Return the [X, Y] coordinate for the center point of the cell that contains the specified text.  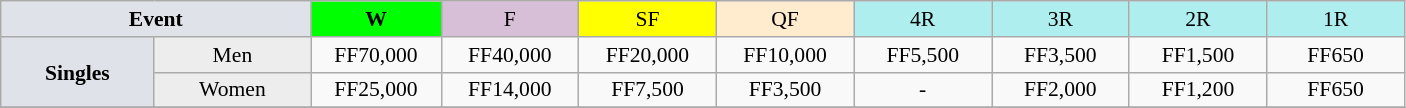
Event [156, 19]
FF40,000 [510, 55]
FF70,000 [376, 55]
FF14,000 [510, 90]
QF [785, 19]
FF25,000 [376, 90]
FF10,000 [785, 55]
FF1,500 [1198, 55]
1R [1336, 19]
2R [1198, 19]
FF20,000 [648, 55]
FF5,500 [923, 55]
FF2,000 [1061, 90]
4R [923, 19]
F [510, 19]
FF1,200 [1198, 90]
- [923, 90]
W [376, 19]
SF [648, 19]
3R [1061, 19]
Women [232, 90]
FF7,500 [648, 90]
Singles [78, 72]
Men [232, 55]
